Pinpoint the cell where the given text exists, returning its (X, Y) midpoint coordinate. 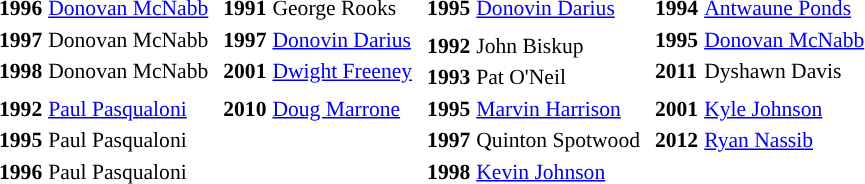
2010 (245, 108)
Pat O'Neil (558, 77)
2011 (676, 71)
Dwight Freeney (342, 71)
Quinton Spotwood (558, 140)
1992 (449, 46)
John Biskup (558, 46)
1993 (449, 77)
Marvin Harrison (558, 108)
Doug Marrone (342, 108)
Donovin Darius (342, 40)
2012 (676, 140)
